From the cell containing the given text, extract its center point as [X, Y] coordinate. 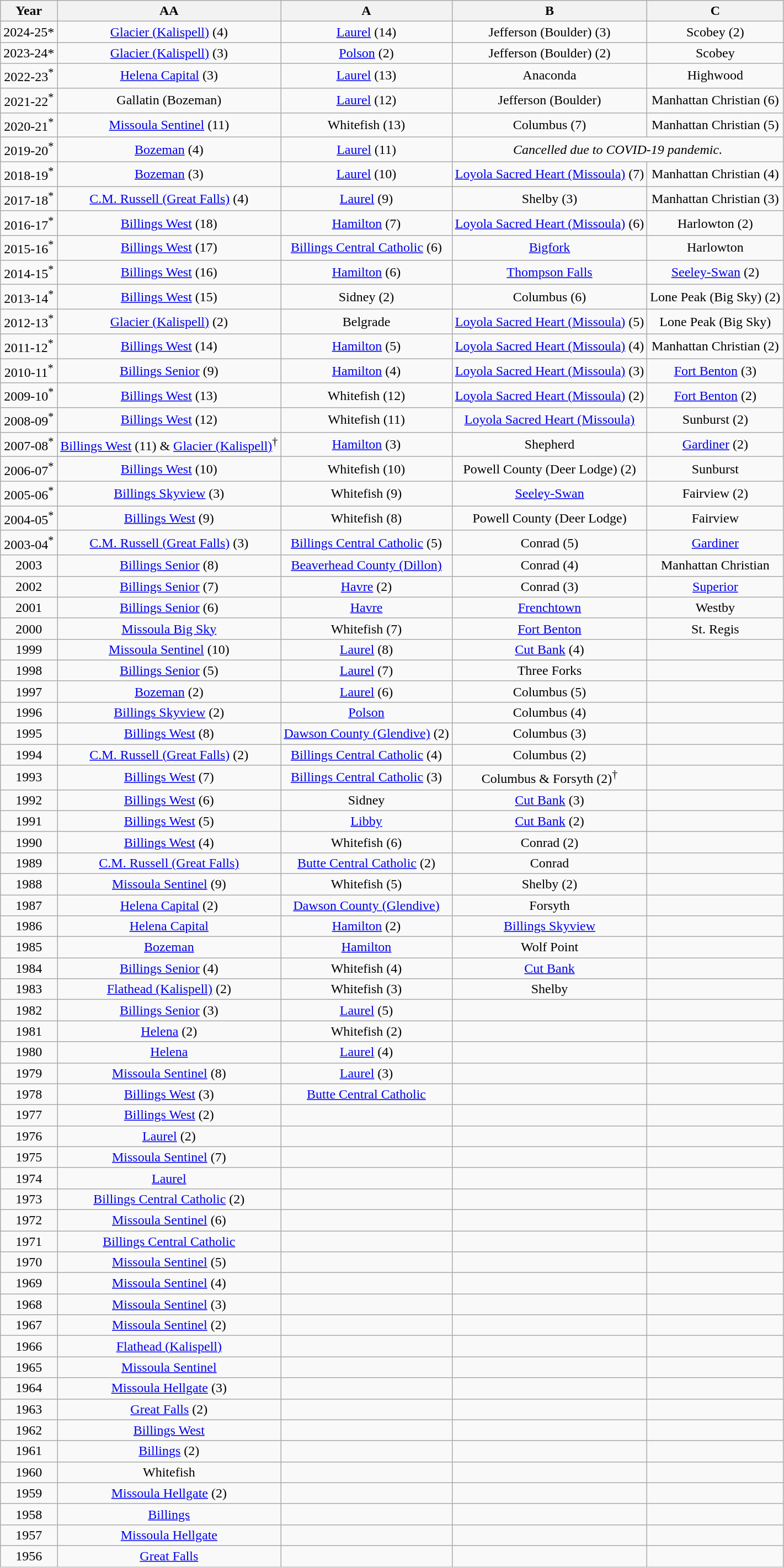
1994 [29, 755]
2013-14* [29, 297]
St. Regis [715, 628]
Conrad (2) [550, 842]
Manhattan Christian (3) [715, 199]
Billings West (7) [169, 778]
Manhattan Christian (2) [715, 347]
1974 [29, 1178]
2012-13* [29, 321]
Billings Central Catholic [169, 1241]
2011-12* [29, 347]
2008-09* [29, 420]
1992 [29, 800]
Hamilton (3) [366, 445]
2024-25* [29, 32]
Laurel (9) [366, 199]
Laurel (11) [366, 150]
Billings Skyview (3) [169, 493]
Helena (2) [169, 1031]
Whitefish (2) [366, 1031]
1993 [29, 778]
Billings West (2) [169, 1115]
Columbus & Forsyth (2)† [550, 778]
1956 [29, 1556]
Fort Benton (2) [715, 395]
Loyola Sacred Heart (Missoula) (2) [550, 395]
Fort Benton [550, 628]
2014-15* [29, 273]
Dawson County (Glendive) [366, 905]
Westby [715, 607]
Manhattan Christian [715, 566]
Missoula Sentinel (11) [169, 125]
1966 [29, 1346]
Lone Peak (Big Sky) (2) [715, 297]
1960 [29, 1472]
C.M. Russell (Great Falls) (3) [169, 543]
2016-17* [29, 223]
1987 [29, 905]
Billings Central Catholic (2) [169, 1199]
Powell County (Deer Lodge) [550, 519]
Billings West (16) [169, 273]
2001 [29, 607]
2003-04* [29, 543]
Dawson County (Glendive) (2) [366, 734]
Loyola Sacred Heart (Missoula) (4) [550, 347]
Columbus (4) [550, 712]
Laurel (5) [366, 1010]
1958 [29, 1514]
Havre [366, 607]
1990 [29, 842]
Missoula Sentinel (6) [169, 1220]
Conrad (3) [550, 587]
1985 [29, 947]
Gallatin (Bozeman) [169, 100]
1983 [29, 989]
1976 [29, 1136]
Jefferson (Boulder) [550, 100]
Missoula Hellgate (2) [169, 1493]
Whitefish [169, 1472]
2022-23* [29, 76]
Whitefish (13) [366, 125]
Butte Central Catholic (2) [366, 863]
Glacier (Kalispell) (2) [169, 321]
Sunburst (2) [715, 420]
Billings West (10) [169, 469]
2000 [29, 628]
1973 [29, 1199]
Columbus (2) [550, 755]
Billings West (8) [169, 734]
Bozeman (3) [169, 174]
Whitefish (4) [366, 968]
Missoula Sentinel (5) [169, 1262]
Cut Bank (3) [550, 800]
Cut Bank [550, 968]
2019-20* [29, 150]
Billings West [169, 1430]
1982 [29, 1010]
C.M. Russell (Great Falls) (2) [169, 755]
1980 [29, 1052]
Cut Bank (4) [550, 649]
Polson [366, 712]
Great Falls (2) [169, 1409]
Sidney [366, 800]
Harlowton [715, 248]
2017-18* [29, 199]
Billings [169, 1514]
1965 [29, 1367]
Hamilton (7) [366, 223]
Bozeman [169, 947]
1996 [29, 712]
Jefferson (Boulder) (3) [550, 32]
Manhattan Christian (6) [715, 100]
Shelby (3) [550, 199]
Great Falls [169, 1556]
Scobey [715, 53]
1995 [29, 734]
2003 [29, 566]
Missoula Big Sky [169, 628]
B [550, 11]
Billings West (13) [169, 395]
Missoula Sentinel (9) [169, 884]
1981 [29, 1031]
Helena [169, 1052]
Seeley-Swan [550, 493]
Laurel (2) [169, 1136]
1989 [29, 863]
Laurel (8) [366, 649]
Lone Peak (Big Sky) [715, 321]
Missoula Sentinel (7) [169, 1157]
Beaverhead County (Dillon) [366, 566]
Hamilton (6) [366, 273]
C.M. Russell (Great Falls) [169, 863]
Helena Capital [169, 926]
Billings West (9) [169, 519]
Flathead (Kalispell) (2) [169, 989]
Thompson Falls [550, 273]
2006-07* [29, 469]
Sunburst [715, 469]
A [366, 11]
Billings Senior (3) [169, 1010]
Bigfork [550, 248]
2015-16* [29, 248]
Manhattan Christian (5) [715, 125]
2005-06* [29, 493]
Forsyth [550, 905]
Three Forks [550, 670]
Billings Senior (4) [169, 968]
Billings Skyview (2) [169, 712]
Fairview (2) [715, 493]
1970 [29, 1262]
Laurel (12) [366, 100]
Billings West (17) [169, 248]
Missoula Sentinel (8) [169, 1073]
Highwood [715, 76]
Billings West (4) [169, 842]
Laurel (7) [366, 670]
1959 [29, 1493]
Loyola Sacred Heart (Missoula) (7) [550, 174]
C [715, 11]
Superior [715, 587]
Laurel (3) [366, 1073]
Sidney (2) [366, 297]
Laurel (4) [366, 1052]
Billings Central Catholic (5) [366, 543]
Missoula Hellgate [169, 1535]
Billings Senior (8) [169, 566]
Billings West (15) [169, 297]
Billings West (3) [169, 1094]
2010-11* [29, 371]
Belgrade [366, 321]
Shelby [550, 989]
Helena Capital (2) [169, 905]
1978 [29, 1094]
1997 [29, 691]
Laurel (14) [366, 32]
Loyola Sacred Heart (Missoula) (6) [550, 223]
Fort Benton (3) [715, 371]
Billings Senior (9) [169, 371]
Whitefish (10) [366, 469]
Loyola Sacred Heart (Missoula) [550, 420]
Seeley-Swan (2) [715, 273]
Billings Central Catholic (6) [366, 248]
Polson (2) [366, 53]
Conrad [550, 863]
Havre (2) [366, 587]
Scobey (2) [715, 32]
Hamilton (4) [366, 371]
1972 [29, 1220]
Billings Central Catholic (3) [366, 778]
1979 [29, 1073]
Missoula Sentinel (4) [169, 1283]
Anaconda [550, 76]
Laurel (10) [366, 174]
Columbus (3) [550, 734]
1998 [29, 670]
2018-19* [29, 174]
Butte Central Catholic [366, 1094]
Billings Senior (7) [169, 587]
Billings Senior (6) [169, 607]
1969 [29, 1283]
1961 [29, 1451]
Missoula Sentinel [169, 1367]
Laurel (6) [366, 691]
1975 [29, 1157]
Missoula Hellgate (3) [169, 1388]
Year [29, 11]
Whitefish (12) [366, 395]
Whitefish (6) [366, 842]
Whitefish (11) [366, 420]
Missoula Sentinel (3) [169, 1304]
Billings West (12) [169, 420]
1971 [29, 1241]
Cancelled due to COVID-19 pandemic. [618, 150]
1977 [29, 1115]
Glacier (Kalispell) (4) [169, 32]
Columbus (7) [550, 125]
Billings (2) [169, 1451]
Hamilton (5) [366, 347]
Harlowton (2) [715, 223]
1986 [29, 926]
Manhattan Christian (4) [715, 174]
C.M. Russell (Great Falls) (4) [169, 199]
Columbus (5) [550, 691]
Frenchtown [550, 607]
Billings Skyview [550, 926]
Powell County (Deer Lodge) (2) [550, 469]
Flathead (Kalispell) [169, 1346]
1991 [29, 821]
Columbus (6) [550, 297]
1957 [29, 1535]
1988 [29, 884]
Billings West (18) [169, 223]
2020-21* [29, 125]
Billings West (14) [169, 347]
Laurel (13) [366, 76]
Missoula Sentinel (10) [169, 649]
1967 [29, 1325]
Conrad (4) [550, 566]
Glacier (Kalispell) (3) [169, 53]
Helena Capital (3) [169, 76]
1964 [29, 1388]
Billings Senior (5) [169, 670]
Cut Bank (2) [550, 821]
1963 [29, 1409]
1962 [29, 1430]
AA [169, 11]
Libby [366, 821]
2023-24* [29, 53]
2004-05* [29, 519]
Hamilton [366, 947]
Fairview [715, 519]
Loyola Sacred Heart (Missoula) (3) [550, 371]
Loyola Sacred Heart (Missoula) (5) [550, 321]
Bozeman (4) [169, 150]
2021-22* [29, 100]
2009-10* [29, 395]
Whitefish (9) [366, 493]
Whitefish (3) [366, 989]
Gardiner (2) [715, 445]
Bozeman (2) [169, 691]
2007-08* [29, 445]
2002 [29, 587]
Conrad (5) [550, 543]
Hamilton (2) [366, 926]
1968 [29, 1304]
Shelby (2) [550, 884]
Gardiner [715, 543]
Billings West (11) & Glacier (Kalispell)† [169, 445]
Billings Central Catholic (4) [366, 755]
1984 [29, 968]
Jefferson (Boulder) (2) [550, 53]
Whitefish (5) [366, 884]
1999 [29, 649]
Wolf Point [550, 947]
Billings West (6) [169, 800]
Whitefish (8) [366, 519]
Billings West (5) [169, 821]
Laurel [169, 1178]
Whitefish (7) [366, 628]
Missoula Sentinel (2) [169, 1325]
Shepherd [550, 445]
